Provide the (X, Y) coordinate of the cell's center where the given text is located.  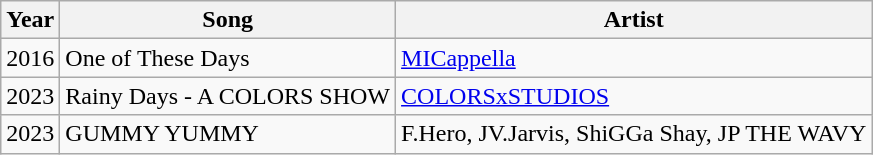
Rainy Days - A COLORS SHOW (228, 96)
Year (30, 20)
2016 (30, 58)
One of These Days (228, 58)
COLORSxSTUDIOS (634, 96)
Song (228, 20)
MICappella (634, 58)
GUMMY YUMMY (228, 134)
F.Hero, JV.Jarvis, ShiGGa Shay, JP THE WAVY (634, 134)
Artist (634, 20)
